Output the [x, y] coordinate of the center of the cell containing the given text.  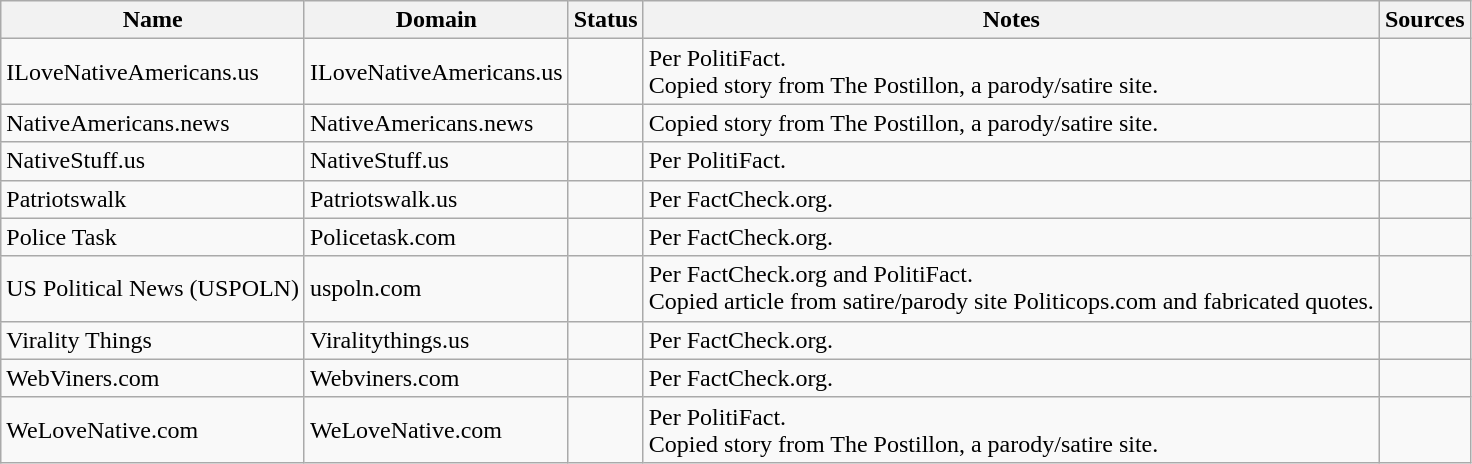
Per PolitiFact. [1011, 161]
Patriotswalk [153, 199]
Police Task [153, 237]
Status [606, 20]
Sources [1424, 20]
Copied story from The Postillon, a parody/satire site. [1011, 123]
Virality Things [153, 340]
WebViners.com [153, 378]
Per FactCheck.org and PolitiFact.Copied article from satire/parody site Politicops.com and fabricated quotes. [1011, 288]
Notes [1011, 20]
US Political News (USPOLN) [153, 288]
Policetask.com [436, 237]
Viralitythings.us [436, 340]
Patriotswalk.us [436, 199]
uspoln.com [436, 288]
Name [153, 20]
Webviners.com [436, 378]
Domain [436, 20]
